Identify which cell holds the provided text, then report its (X, Y) central coordinate. 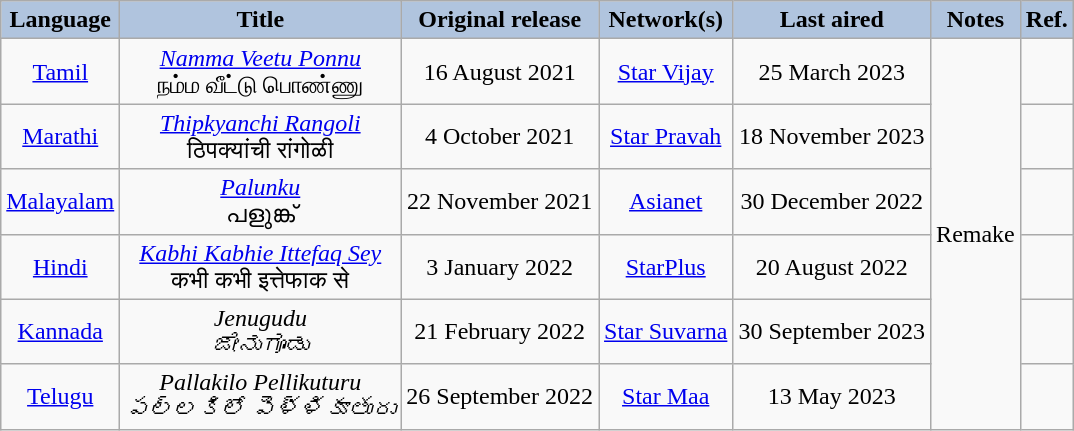
StarPlus (666, 266)
Star Suvarna (666, 332)
Malayalam (60, 202)
Tamil (60, 72)
Language (60, 20)
21 February 2022 (500, 332)
18 November 2023 (832, 136)
26 September 2022 (500, 396)
Marathi (60, 136)
Telugu (60, 396)
Star Vijay (666, 72)
20 August 2022 (832, 266)
Remake (976, 234)
Pallakilo Pellikuturu పల్లకిలో పెళ్ళికూతురు (260, 396)
Network(s) (666, 20)
22 November 2021 (500, 202)
Asianet (666, 202)
Star Maa (666, 396)
Title (260, 20)
Kabhi Kabhie Ittefaq Sey कभी कभी इत्तेफाक से (260, 266)
25 March 2023 (832, 72)
Palunku പളുങ്ക് (260, 202)
Star Pravah (666, 136)
13 May 2023 (832, 396)
Last aired (832, 20)
Jenugudu ಜೇನುಗೂಡು (260, 332)
Notes (976, 20)
Hindi (60, 266)
Kannada (60, 332)
Original release (500, 20)
16 August 2021 (500, 72)
3 January 2022 (500, 266)
Thipkyanchi Rangoli ठिपक्यांची रांगोळी (260, 136)
30 September 2023 (832, 332)
Namma Veetu Ponnu நம்ம வீட்டு பொண்ணு (260, 72)
Ref. (1046, 20)
30 December 2022 (832, 202)
4 October 2021 (500, 136)
